Identify which cell holds the provided text, then report its (x, y) central coordinate. 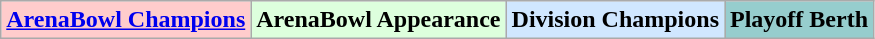
Playoff Berth (798, 20)
ArenaBowl Appearance (378, 20)
ArenaBowl Champions (126, 20)
Division Champions (615, 20)
